Capture the cell that displays the provided text and extract its [X, Y] central coordinate. 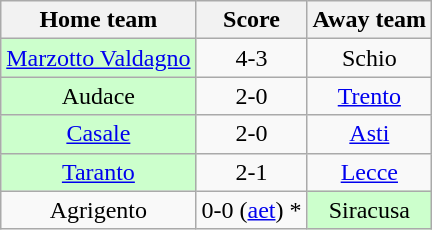
Taranto [98, 172]
Trento [370, 96]
Agrigento [98, 210]
2-1 [252, 172]
Schio [370, 58]
Home team [98, 20]
0-0 (aet) * [252, 210]
Marzotto Valdagno [98, 58]
Asti [370, 134]
Audace [98, 96]
Casale [98, 134]
4-3 [252, 58]
Lecce [370, 172]
Score [252, 20]
Siracusa [370, 210]
Away team [370, 20]
